Identify which cell holds the provided text, then report its [X, Y] central coordinate. 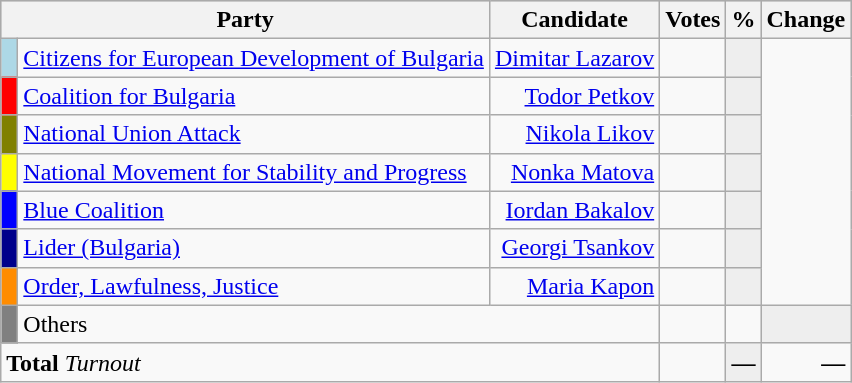
Dimitar Lazarov [574, 58]
Nonka Matova [574, 172]
Lider (Bulgaria) [254, 248]
Coalition for Bulgaria [254, 96]
Total Turnout [330, 362]
Blue Coalition [254, 210]
Georgi Tsankov [574, 248]
Votes [693, 20]
Candidate [574, 20]
Iordan Bakalov [574, 210]
Todor Petkov [574, 96]
Citizens for European Development of Bulgaria [254, 58]
National Union Attack [254, 134]
Change [806, 20]
Maria Kapon [574, 286]
National Movement for Stability and Progress [254, 172]
Nikola Likov [574, 134]
Others [339, 324]
% [744, 20]
Party [246, 20]
Order, Lawfulness, Justice [254, 286]
